Output the (X, Y) coordinate of the center of the cell containing the given text.  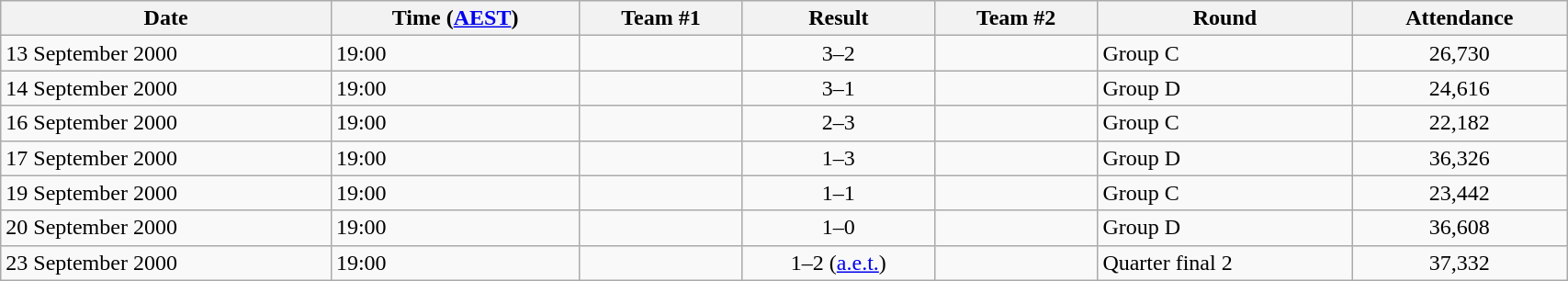
14 September 2000 (166, 88)
Round (1225, 18)
Quarter final 2 (1225, 263)
13 September 2000 (166, 53)
20 September 2000 (166, 228)
Attendance (1460, 18)
Time (AEST) (455, 18)
1–0 (838, 228)
26,730 (1460, 53)
3–2 (838, 53)
Team #2 (1016, 18)
36,608 (1460, 228)
22,182 (1460, 123)
1–3 (838, 158)
2–3 (838, 123)
1–2 (a.e.t.) (838, 263)
37,332 (1460, 263)
3–1 (838, 88)
36,326 (1460, 158)
23 September 2000 (166, 263)
16 September 2000 (166, 123)
Date (166, 18)
17 September 2000 (166, 158)
23,442 (1460, 193)
1–1 (838, 193)
19 September 2000 (166, 193)
Team #1 (661, 18)
Result (838, 18)
24,616 (1460, 88)
